Scan for the cell matching the given text and deliver its (x, y) coordinate at center. 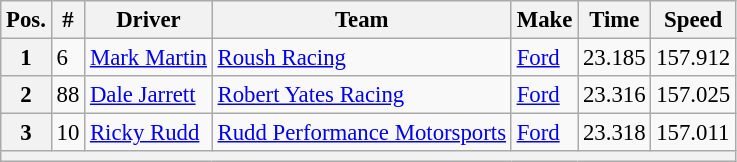
Dale Jarrett (149, 95)
Driver (149, 20)
# (68, 20)
Speed (694, 20)
6 (68, 58)
Make (544, 20)
157.025 (694, 95)
Pos. (26, 20)
Roush Racing (362, 58)
Robert Yates Racing (362, 95)
Rudd Performance Motorsports (362, 133)
157.912 (694, 58)
1 (26, 58)
2 (26, 95)
23.185 (614, 58)
88 (68, 95)
3 (26, 133)
Ricky Rudd (149, 133)
Time (614, 20)
Mark Martin (149, 58)
Team (362, 20)
23.318 (614, 133)
23.316 (614, 95)
157.011 (694, 133)
10 (68, 133)
